For the text-containing cell, return its midpoint in (X, Y) coordinate format. 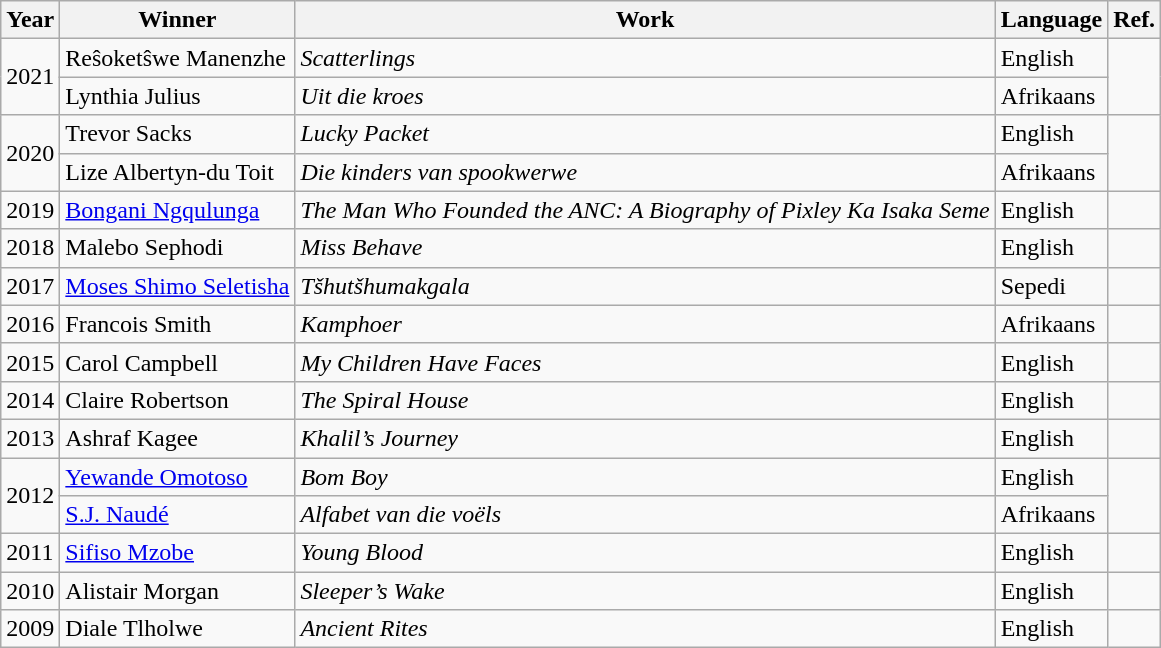
Alfabet van die voëls (645, 515)
The Man Who Founded the ANC: A Biography of Pixley Ka Isaka Seme (645, 210)
2021 (30, 77)
2016 (30, 324)
2018 (30, 248)
S.J. Naudé (178, 515)
2012 (30, 496)
2011 (30, 553)
Reŝoketŝwe Manenzhe (178, 58)
2017 (30, 286)
Lucky Packet (645, 134)
Trevor Sacks (178, 134)
2013 (30, 438)
My Children Have Faces (645, 362)
Kamphoer (645, 324)
Diale Tlholwe (178, 629)
2019 (30, 210)
Miss Behave (645, 248)
Bongani Ngqulunga (178, 210)
Scatterlings (645, 58)
Moses Shimo Seletisha (178, 286)
2009 (30, 629)
Year (30, 20)
Sleeper’s Wake (645, 591)
Sepedi (1051, 286)
The Spiral House (645, 400)
Winner (178, 20)
2015 (30, 362)
2014 (30, 400)
2020 (30, 153)
Lynthia Julius (178, 96)
Ref. (1134, 20)
Tšhutšhumakgala (645, 286)
Yewande Omotoso (178, 477)
Uit die kroes (645, 96)
Bom Boy (645, 477)
Young Blood (645, 553)
Francois Smith (178, 324)
Khalil’s Journey (645, 438)
Alistair Morgan (178, 591)
Sifiso Mzobe (178, 553)
Language (1051, 20)
Ashraf Kagee (178, 438)
Carol Campbell (178, 362)
Claire Robertson (178, 400)
Malebo Sephodi (178, 248)
Lize Albertyn-du Toit (178, 172)
2010 (30, 591)
Ancient Rites (645, 629)
Work (645, 20)
Die kinders van spookwerwe (645, 172)
